From the cell containing the given text, extract its center point as (X, Y) coordinate. 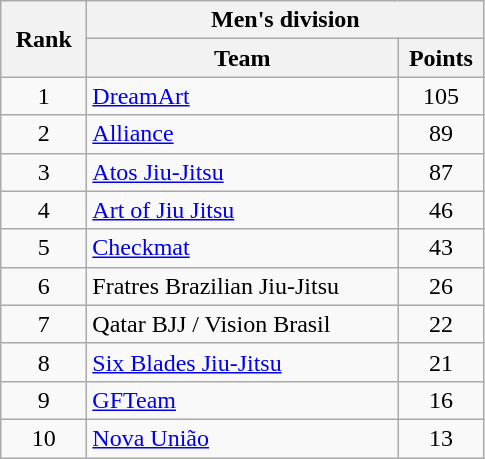
43 (441, 248)
Rank (44, 39)
Six Blades Jiu-Jitsu (242, 362)
GFTeam (242, 400)
4 (44, 210)
Fratres Brazilian Jiu-Jitsu (242, 286)
46 (441, 210)
Atos Jiu-Jitsu (242, 172)
Alliance (242, 134)
Checkmat (242, 248)
26 (441, 286)
Nova União (242, 438)
22 (441, 324)
105 (441, 96)
7 (44, 324)
10 (44, 438)
89 (441, 134)
6 (44, 286)
Points (441, 58)
DreamArt (242, 96)
16 (441, 400)
5 (44, 248)
1 (44, 96)
9 (44, 400)
13 (441, 438)
87 (441, 172)
Qatar BJJ / Vision Brasil (242, 324)
21 (441, 362)
3 (44, 172)
Art of Jiu Jitsu (242, 210)
8 (44, 362)
Team (242, 58)
Men's division (286, 20)
2 (44, 134)
